Identify which cell holds the provided text, then report its [x, y] central coordinate. 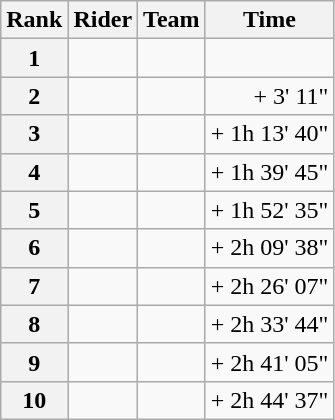
8 [34, 324]
9 [34, 362]
+ 2h 33' 44" [270, 324]
+ 2h 26' 07" [270, 286]
+ 2h 44' 37" [270, 400]
Team [172, 20]
Rank [34, 20]
+ 1h 52' 35" [270, 210]
+ 3' 11" [270, 96]
+ 1h 39' 45" [270, 172]
7 [34, 286]
+ 2h 09' 38" [270, 248]
4 [34, 172]
6 [34, 248]
5 [34, 210]
Rider [103, 20]
+ 2h 41' 05" [270, 362]
2 [34, 96]
3 [34, 134]
Time [270, 20]
10 [34, 400]
+ 1h 13' 40" [270, 134]
1 [34, 58]
